Pinpoint the cell where the given text exists, returning its [x, y] midpoint coordinate. 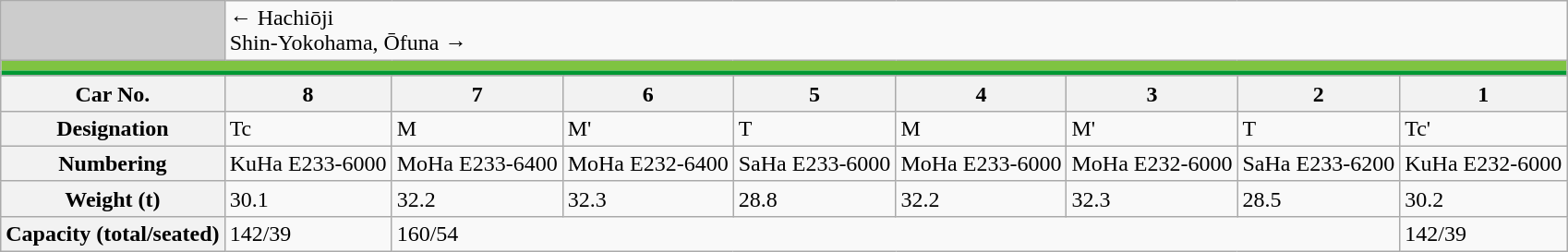
Designation [113, 128]
Weight (t) [113, 198]
SaHa E233-6200 [1319, 163]
5 [814, 93]
4 [981, 93]
2 [1319, 93]
Capacity (total/seated) [113, 234]
30.2 [1483, 198]
MoHa E233-6000 [981, 163]
7 [476, 93]
Car No. [113, 93]
MoHa E232-6400 [648, 163]
SaHa E233-6000 [814, 163]
← HachiōjiShin-Yokohama, Ōfuna → [896, 31]
Tc' [1483, 128]
30.1 [308, 198]
28.5 [1319, 198]
MoHa E232-6000 [1152, 163]
KuHa E232-6000 [1483, 163]
1 [1483, 93]
28.8 [814, 198]
6 [648, 93]
Numbering [113, 163]
3 [1152, 93]
KuHa E233-6000 [308, 163]
8 [308, 93]
Tc [308, 128]
160/54 [896, 234]
MoHa E233-6400 [476, 163]
